Pinpoint the cell where the given text exists, returning its (x, y) midpoint coordinate. 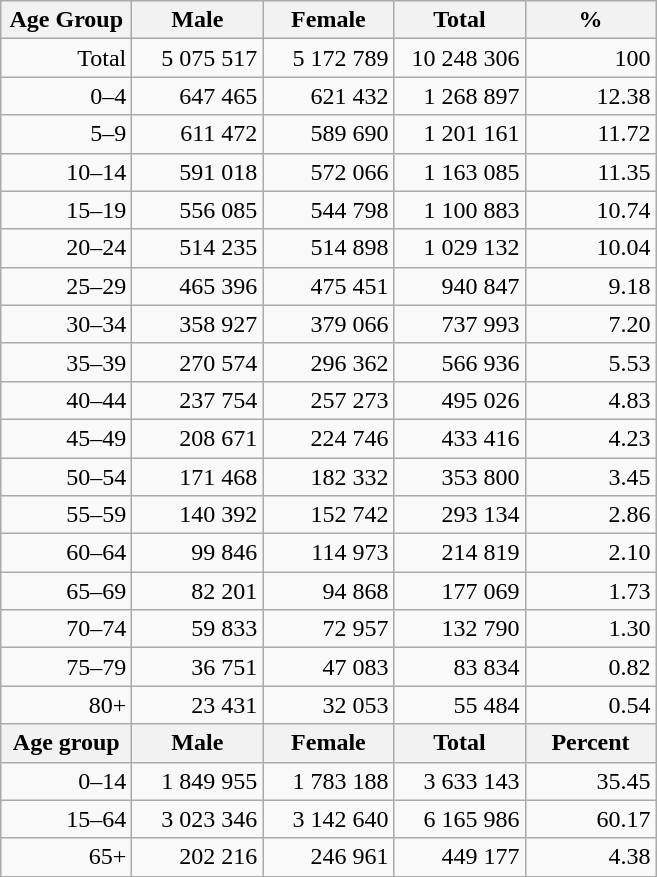
10.04 (590, 248)
202 216 (198, 857)
566 936 (460, 362)
208 671 (198, 438)
1.73 (590, 591)
4.23 (590, 438)
65+ (66, 857)
379 066 (328, 324)
475 451 (328, 286)
50–54 (66, 477)
35.45 (590, 781)
544 798 (328, 210)
47 083 (328, 667)
940 847 (460, 286)
224 746 (328, 438)
36 751 (198, 667)
82 201 (198, 591)
Percent (590, 743)
495 026 (460, 400)
589 690 (328, 134)
10–14 (66, 172)
4.83 (590, 400)
40–44 (66, 400)
100 (590, 58)
140 392 (198, 515)
Age group (66, 743)
3 142 640 (328, 819)
10.74 (590, 210)
1.30 (590, 629)
70–74 (66, 629)
257 273 (328, 400)
737 993 (460, 324)
182 332 (328, 477)
293 134 (460, 515)
5 172 789 (328, 58)
30–34 (66, 324)
572 066 (328, 172)
55 484 (460, 705)
465 396 (198, 286)
10 248 306 (460, 58)
0.54 (590, 705)
% (590, 20)
45–49 (66, 438)
11.35 (590, 172)
358 927 (198, 324)
6 165 986 (460, 819)
1 783 188 (328, 781)
59 833 (198, 629)
83 834 (460, 667)
556 085 (198, 210)
0.82 (590, 667)
132 790 (460, 629)
94 868 (328, 591)
7.20 (590, 324)
246 961 (328, 857)
237 754 (198, 400)
72 957 (328, 629)
80+ (66, 705)
25–29 (66, 286)
3 633 143 (460, 781)
514 898 (328, 248)
12.38 (590, 96)
449 177 (460, 857)
20–24 (66, 248)
60.17 (590, 819)
32 053 (328, 705)
621 432 (328, 96)
55–59 (66, 515)
23 431 (198, 705)
5.53 (590, 362)
171 468 (198, 477)
270 574 (198, 362)
Age Group (66, 20)
514 235 (198, 248)
114 973 (328, 553)
15–64 (66, 819)
177 069 (460, 591)
3 023 346 (198, 819)
3.45 (590, 477)
65–69 (66, 591)
214 819 (460, 553)
0–14 (66, 781)
0–4 (66, 96)
1 100 883 (460, 210)
9.18 (590, 286)
647 465 (198, 96)
1 029 132 (460, 248)
35–39 (66, 362)
353 800 (460, 477)
433 416 (460, 438)
4.38 (590, 857)
296 362 (328, 362)
1 163 085 (460, 172)
152 742 (328, 515)
1 849 955 (198, 781)
60–64 (66, 553)
2.10 (590, 553)
11.72 (590, 134)
591 018 (198, 172)
15–19 (66, 210)
2.86 (590, 515)
5 075 517 (198, 58)
611 472 (198, 134)
1 201 161 (460, 134)
1 268 897 (460, 96)
75–79 (66, 667)
5–9 (66, 134)
99 846 (198, 553)
